Find where the given text appears and provide that cell's center as [X, Y] coordinate. 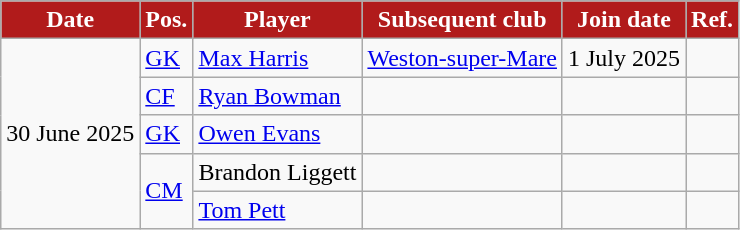
Tom Pett [278, 210]
30 June 2025 [70, 134]
Pos. [166, 20]
Weston-super-Mare [462, 58]
1 July 2025 [624, 58]
Brandon Liggett [278, 172]
CF [166, 96]
Subsequent club [462, 20]
Join date [624, 20]
Date [70, 20]
Max Harris [278, 58]
Ryan Bowman [278, 96]
Ref. [712, 20]
Owen Evans [278, 134]
CM [166, 191]
Player [278, 20]
